Find where the given text appears and provide that cell's center as (X, Y) coordinate. 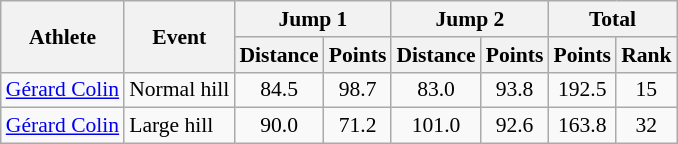
Jump 1 (312, 19)
15 (646, 90)
98.7 (358, 90)
84.5 (278, 90)
93.8 (515, 90)
163.8 (582, 126)
32 (646, 126)
Athlete (62, 36)
92.6 (515, 126)
90.0 (278, 126)
83.0 (436, 90)
71.2 (358, 126)
Event (179, 36)
Large hill (179, 126)
Total (612, 19)
192.5 (582, 90)
Normal hill (179, 90)
Jump 2 (470, 19)
101.0 (436, 126)
Rank (646, 55)
